Capture the cell that displays the provided text and extract its [X, Y] central coordinate. 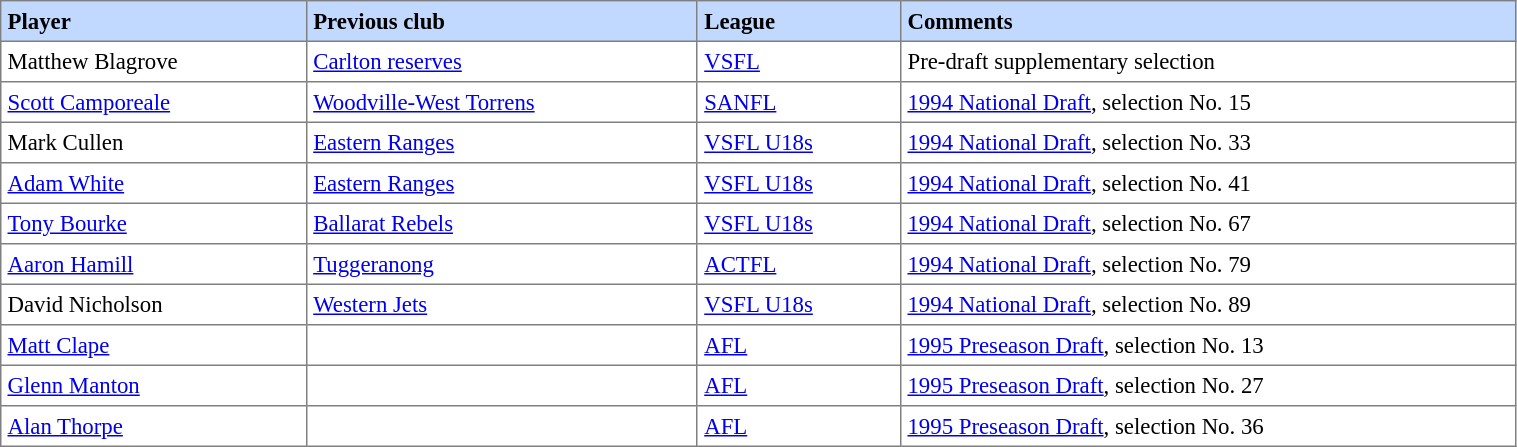
Tony Bourke [154, 223]
Carlton reserves [502, 61]
Mark Cullen [154, 142]
Matt Clape [154, 345]
1994 National Draft, selection No. 89 [1208, 304]
1995 Preseason Draft, selection No. 13 [1208, 345]
Scott Camporeale [154, 102]
Woodville-West Torrens [502, 102]
1994 National Draft, selection No. 67 [1208, 223]
1994 National Draft, selection No. 15 [1208, 102]
Adam White [154, 183]
Matthew Blagrove [154, 61]
Comments [1208, 21]
Pre-draft supplementary selection [1208, 61]
Glenn Manton [154, 385]
1995 Preseason Draft, selection No. 36 [1208, 426]
SANFL [798, 102]
Alan Thorpe [154, 426]
VSFL [798, 61]
Player [154, 21]
Aaron Hamill [154, 264]
1995 Preseason Draft, selection No. 27 [1208, 385]
1994 National Draft, selection No. 33 [1208, 142]
ACTFL [798, 264]
Western Jets [502, 304]
League [798, 21]
Ballarat Rebels [502, 223]
1994 National Draft, selection No. 79 [1208, 264]
1994 National Draft, selection No. 41 [1208, 183]
David Nicholson [154, 304]
Tuggeranong [502, 264]
Previous club [502, 21]
